Extract the (X, Y) coordinate from the center of the cell holding the provided text.  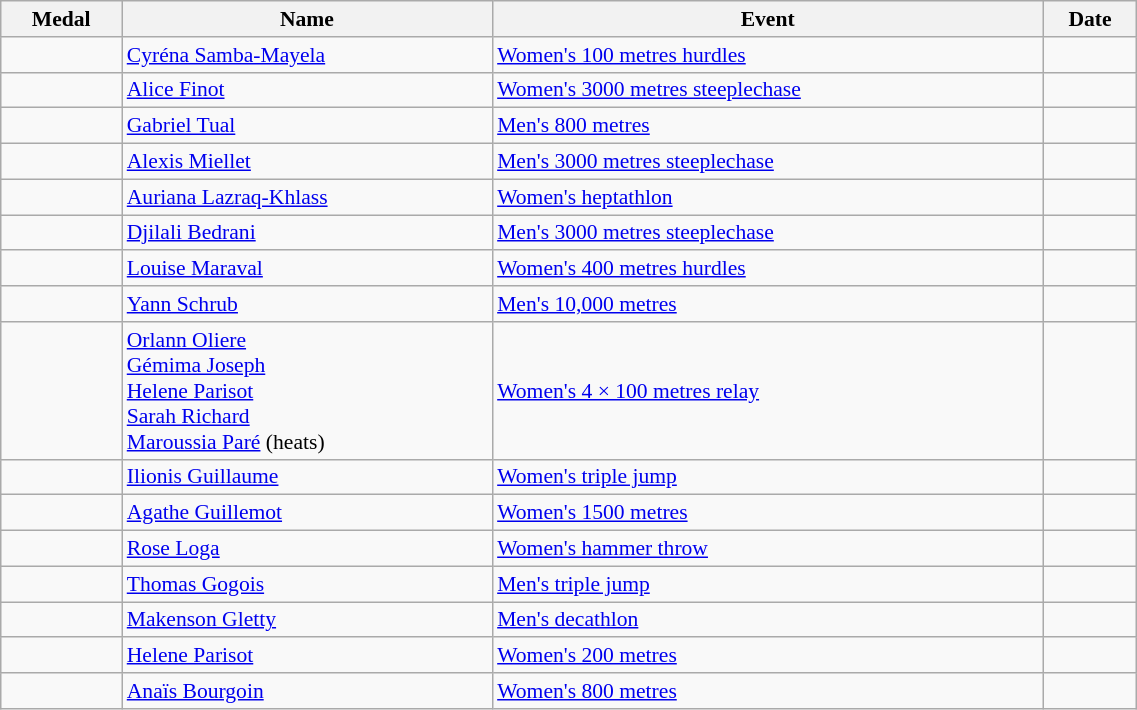
Anaïs Bourgoin (307, 691)
Gabriel Tual (307, 126)
Makenson Gletty (307, 620)
Cyréna Samba-Mayela (307, 55)
Women's 200 metres (768, 656)
Event (768, 19)
Helene Parisot (307, 656)
Women's 3000 metres steeplechase (768, 90)
Name (307, 19)
Men's triple jump (768, 584)
Orlann OliereGémima JosephHelene ParisotSarah RichardMaroussia Paré (heats) (307, 391)
Women's 100 metres hurdles (768, 55)
Djilali Bedrani (307, 233)
Thomas Gogois (307, 584)
Louise Maraval (307, 269)
Women's 1500 metres (768, 513)
Men's decathlon (768, 620)
Men's 800 metres (768, 126)
Alexis Miellet (307, 162)
Ilionis Guillaume (307, 477)
Women's triple jump (768, 477)
Medal (62, 19)
Men's 10,000 metres (768, 304)
Alice Finot (307, 90)
Auriana Lazraq-Khlass (307, 197)
Yann Schrub (307, 304)
Agathe Guillemot (307, 513)
Women's hammer throw (768, 549)
Women's 800 metres (768, 691)
Rose Loga (307, 549)
Women's heptathlon (768, 197)
Date (1090, 19)
Women's 400 metres hurdles (768, 269)
Women's 4 × 100 metres relay (768, 391)
